Capture the cell that displays the provided text and extract its [X, Y] central coordinate. 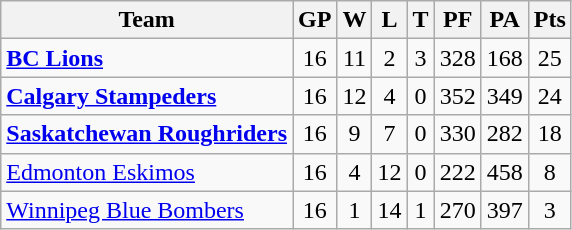
282 [504, 134]
7 [390, 134]
PF [458, 20]
PA [504, 20]
18 [550, 134]
GP [315, 20]
397 [504, 210]
Winnipeg Blue Bombers [147, 210]
Pts [550, 20]
Team [147, 20]
352 [458, 96]
270 [458, 210]
25 [550, 58]
L [390, 20]
458 [504, 172]
222 [458, 172]
Edmonton Eskimos [147, 172]
Calgary Stampeders [147, 96]
BC Lions [147, 58]
8 [550, 172]
14 [390, 210]
330 [458, 134]
168 [504, 58]
349 [504, 96]
W [354, 20]
328 [458, 58]
9 [354, 134]
24 [550, 96]
11 [354, 58]
T [420, 20]
Saskatchewan Roughriders [147, 134]
2 [390, 58]
